Find where the given text appears and provide that cell's center as (x, y) coordinate. 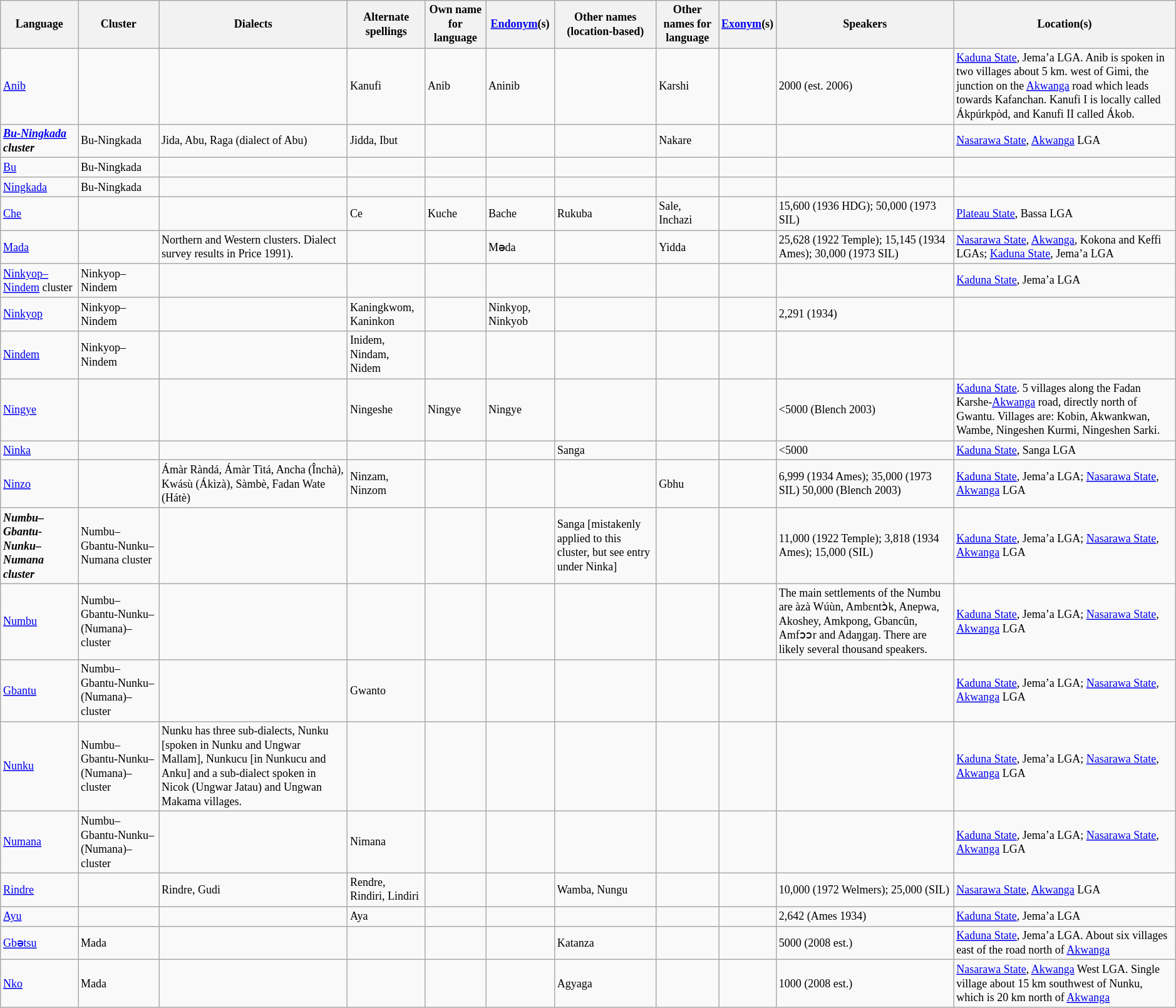
2,642 (Ames 1934) (864, 917)
Nindem (39, 355)
Aninib (520, 86)
25,628 (1922 Temple); 15,145 (1934 Ames); 30,000 (1973 SIL) (864, 247)
2,291 (1934) (864, 314)
Nimana (386, 843)
Plateau State, Bassa LGA (1065, 213)
Inidem, Nindam, Nidem (386, 355)
Gbantu (39, 690)
Kuche (456, 213)
Kaduna State, Sanga LGA (1065, 451)
Nunku (39, 766)
Ningeshe (386, 409)
2000 (est. 2006) (864, 86)
Language (39, 24)
Aya (386, 917)
Nakare (688, 141)
Karshi (688, 86)
Che (39, 213)
Gwanto (386, 690)
Cluster (119, 24)
Own name for language (456, 24)
Gbǝtsu (39, 943)
15,600 (1936 HDG); 50,000 (1973 SIL) (864, 213)
Rindre (39, 890)
Other names (location-based) (605, 24)
Ningkada (39, 187)
Sanga (605, 451)
Kaningkwom, Kaninkon (386, 314)
Numbu (39, 621)
1000 (2008 est.) (864, 984)
Agyaga (605, 984)
Speakers (864, 24)
6,999 (1934 Ames); 35,000 (1973 SIL) 50,000 (Blench 2003) (864, 484)
Mәda (520, 247)
Ámàr Ràndá, Ámàr Tìtá, Ancha (Închà), Kwásù (Ákìzà), Sàmbè, Fadan Wate (Hátè) (253, 484)
5000 (2008 est.) (864, 943)
Yidda (688, 247)
Numana (39, 843)
Ninkyop (39, 314)
Sanga [mistakenly applied to this cluster, but see entry under Ninka] (605, 546)
Ninzam, Ninzom (386, 484)
Kanufi (386, 86)
Katanza (605, 943)
Ninkyop–Nindem cluster (39, 280)
Northern and Western clusters. Dialect survey results in Price 1991). (253, 247)
Jida, Abu, Raga (dialect of Abu) (253, 141)
Bache (520, 213)
Exonym(s) (748, 24)
Ninzo (39, 484)
Bu (39, 168)
10,000 (1972 Welmers); 25,000 (SIL) (864, 890)
Gbhu (688, 484)
Jidda, Ibut (386, 141)
Ninka (39, 451)
Dialects (253, 24)
Rindre, Gudi (253, 890)
Wamba, Nungu (605, 890)
Ayu (39, 917)
Kaduna State, Jema’a LGA. About six villages east of the road north of Akwanga (1065, 943)
Alternate spellings (386, 24)
Nasarawa State, Akwanga West LGA. Single village about 15 km southwest of Nunku, which is 20 km north of Akwanga (1065, 984)
Ninkyop, Ninkyob (520, 314)
Location(s) (1065, 24)
11,000 (1922 Temple); 3,818 (1934 Ames); 15,000 (SIL) (864, 546)
Rukuba (605, 213)
Nasarawa State, Akwanga, Kokona and Keffi LGAs; Kaduna State, Jema’a LGA (1065, 247)
Sale, Inchazi (688, 213)
<5000 (864, 451)
Bu-Ningkada cluster (39, 141)
Other names for language (688, 24)
Ce (386, 213)
Rendre, Rindiri, Lindiri (386, 890)
Endonym(s) (520, 24)
Nko (39, 984)
<5000 (Blench 2003) (864, 409)
